Output the (x, y) coordinate of the center of the cell containing the given text.  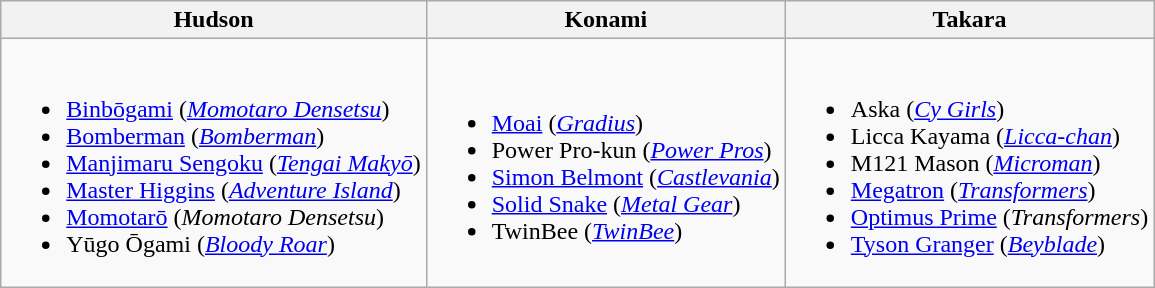
Moai (Gradius)Power Pro-kun (Power Pros)Simon Belmont (Castlevania)Solid Snake (Metal Gear)TwinBee (TwinBee) (606, 163)
Konami (606, 20)
Aska (Cy Girls)Licca Kayama (Licca-chan)M121 Mason (Microman)Megatron (Transformers)Optimus Prime (Transformers)Tyson Granger (Beyblade) (969, 163)
Takara (969, 20)
Hudson (214, 20)
